Search for the cell housing the specified text and yield its (X, Y) center coordinate. 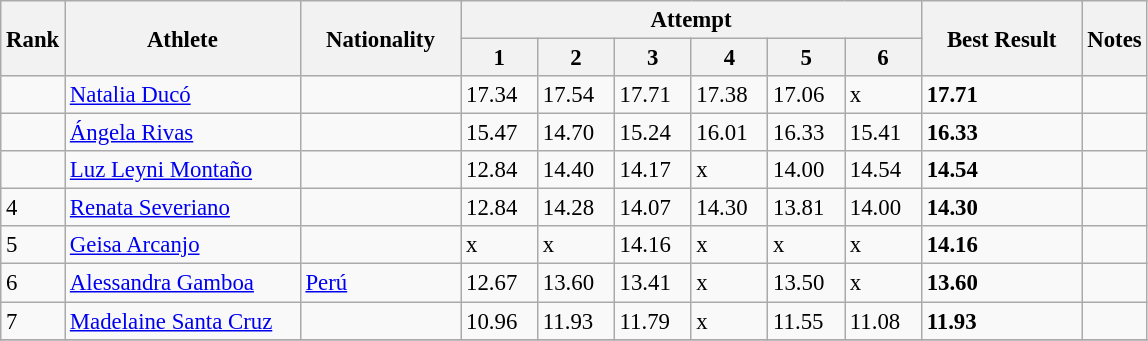
Natalia Ducó (183, 95)
17.54 (576, 95)
15.47 (500, 133)
14.40 (576, 170)
3 (652, 58)
Attempt (692, 20)
Madelaine Santa Cruz (183, 321)
13.41 (652, 283)
Athlete (183, 38)
16.01 (730, 133)
17.38 (730, 95)
13.50 (806, 283)
14.17 (652, 170)
17.34 (500, 95)
2 (576, 58)
Alessandra Gamboa (183, 283)
1 (500, 58)
14.07 (652, 208)
13.81 (806, 208)
Notes (1114, 38)
Perú (380, 283)
14.70 (576, 133)
Geisa Arcanjo (183, 245)
11.55 (806, 321)
Renata Severiano (183, 208)
14.28 (576, 208)
15.41 (884, 133)
Luz Leyni Montaño (183, 170)
17.06 (806, 95)
Rank (33, 38)
12.67 (500, 283)
10.96 (500, 321)
15.24 (652, 133)
11.79 (652, 321)
7 (33, 321)
11.08 (884, 321)
Ángela Rivas (183, 133)
Best Result (1002, 38)
Nationality (380, 38)
